Return [X, Y] of the center of cell containing provided text 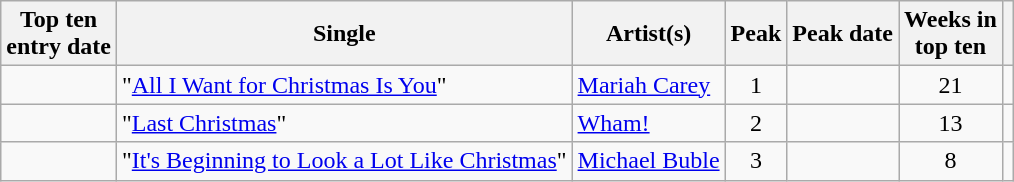
Single [344, 34]
Mariah Carey [648, 85]
Peak date [843, 34]
13 [951, 123]
Weeks intop ten [951, 34]
Wham! [648, 123]
Top tenentry date [59, 34]
Peak [756, 34]
Michael Buble [648, 161]
21 [951, 85]
"Last Christmas" [344, 123]
"It's Beginning to Look a Lot Like Christmas" [344, 161]
3 [756, 161]
8 [951, 161]
"All I Want for Christmas Is You" [344, 85]
Artist(s) [648, 34]
1 [756, 85]
2 [756, 123]
